Provide the [x, y] coordinate of the cell's center where the given text is located.  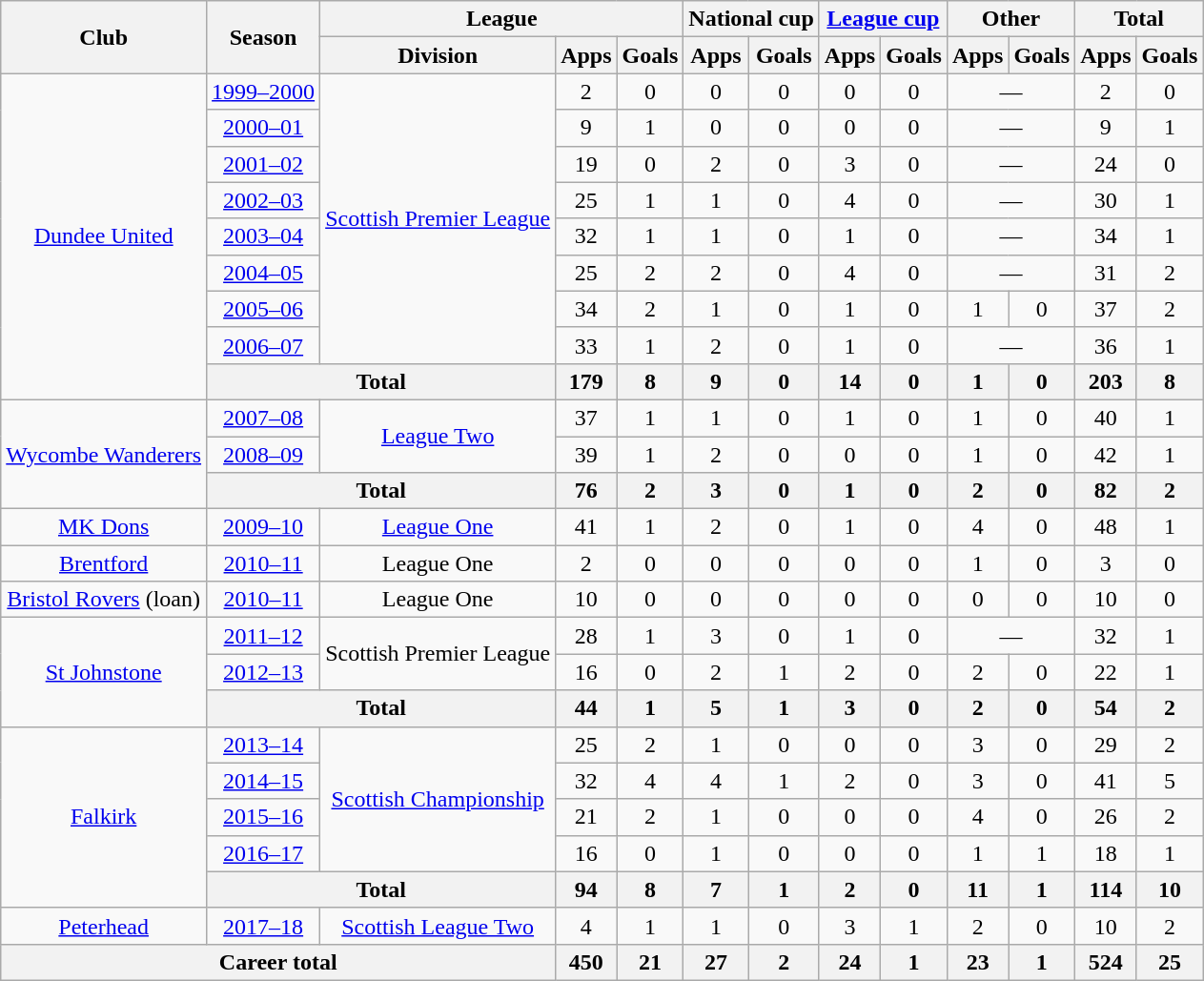
36 [1106, 345]
2003–04 [263, 236]
2015–16 [263, 817]
524 [1106, 962]
Scottish Championship [439, 799]
54 [1106, 708]
31 [1106, 273]
44 [586, 708]
Club [104, 37]
Wycombe Wanderers [104, 454]
2012–13 [263, 672]
National cup [751, 19]
2009–10 [263, 527]
114 [1106, 889]
League Two [439, 436]
450 [586, 962]
Season [263, 37]
2013–14 [263, 745]
22 [1106, 672]
2016–17 [263, 853]
14 [849, 381]
82 [1106, 491]
1999–2000 [263, 92]
2007–08 [263, 418]
Other [1010, 19]
42 [1106, 455]
40 [1106, 418]
2002–03 [263, 200]
33 [586, 345]
23 [977, 962]
94 [586, 889]
2006–07 [263, 345]
Division [439, 55]
28 [586, 636]
19 [586, 164]
2017–18 [263, 926]
39 [586, 455]
Bristol Rovers (loan) [104, 600]
Scottish League Two [439, 926]
Dundee United [104, 236]
7 [716, 889]
2005–06 [263, 309]
2004–05 [263, 273]
2008–09 [263, 455]
Career total [278, 962]
Brentford [104, 563]
48 [1106, 527]
2001–02 [263, 164]
Falkirk [104, 817]
League cup [883, 19]
2011–12 [263, 636]
30 [1106, 200]
11 [977, 889]
27 [716, 962]
18 [1106, 853]
MK Dons [104, 527]
2000–01 [263, 128]
203 [1106, 381]
29 [1106, 745]
26 [1106, 817]
Peterhead [104, 926]
2014–15 [263, 781]
76 [586, 491]
179 [586, 381]
St Johnstone [104, 672]
League [501, 19]
